Output the [X, Y] coordinate of the center of the cell containing the given text.  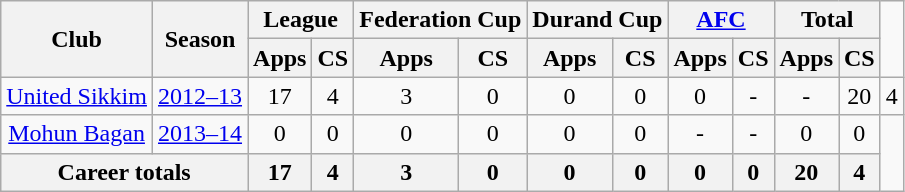
League [301, 20]
2012–13 [200, 96]
United Sikkim [77, 96]
2013–14 [200, 134]
Federation Cup [440, 20]
Club [77, 39]
AFC [721, 20]
Durand Cup [598, 20]
Season [200, 39]
Total [827, 20]
Mohun Bagan [77, 134]
Career totals [124, 172]
